Extract the (x, y) coordinate from the center of the cell holding the provided text.  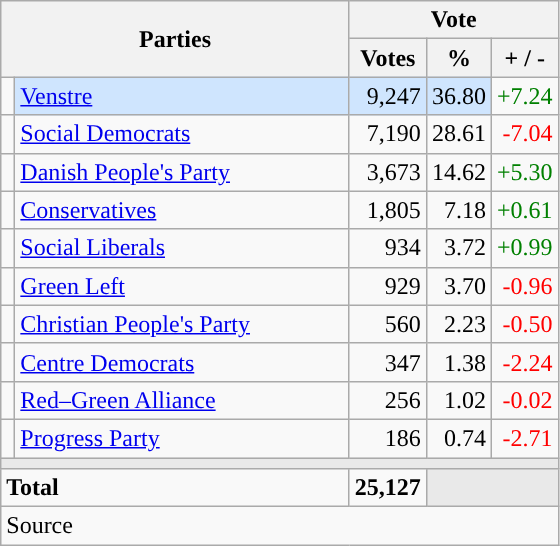
Votes (388, 58)
186 (388, 438)
347 (388, 362)
Danish People's Party (182, 172)
% (458, 58)
3.70 (458, 286)
Vote (454, 20)
-0.50 (524, 324)
Progress Party (182, 438)
+ / - (524, 58)
Venstre (182, 96)
Social Liberals (182, 248)
934 (388, 248)
+0.61 (524, 210)
3.72 (458, 248)
28.61 (458, 134)
929 (388, 286)
+7.24 (524, 96)
9,247 (388, 96)
-0.96 (524, 286)
Total (176, 488)
+5.30 (524, 172)
560 (388, 324)
256 (388, 400)
Social Democrats (182, 134)
Red–Green Alliance (182, 400)
Source (280, 526)
Green Left (182, 286)
Centre Democrats (182, 362)
-2.24 (524, 362)
-0.02 (524, 400)
Conservatives (182, 210)
1.02 (458, 400)
+0.99 (524, 248)
14.62 (458, 172)
-7.04 (524, 134)
-2.71 (524, 438)
7,190 (388, 134)
2.23 (458, 324)
0.74 (458, 438)
1,805 (388, 210)
1.38 (458, 362)
36.80 (458, 96)
25,127 (388, 488)
7.18 (458, 210)
3,673 (388, 172)
Christian People's Party (182, 324)
Parties (176, 39)
